Detect which cell encompasses the target text, then output its [x, y] center coordinate. 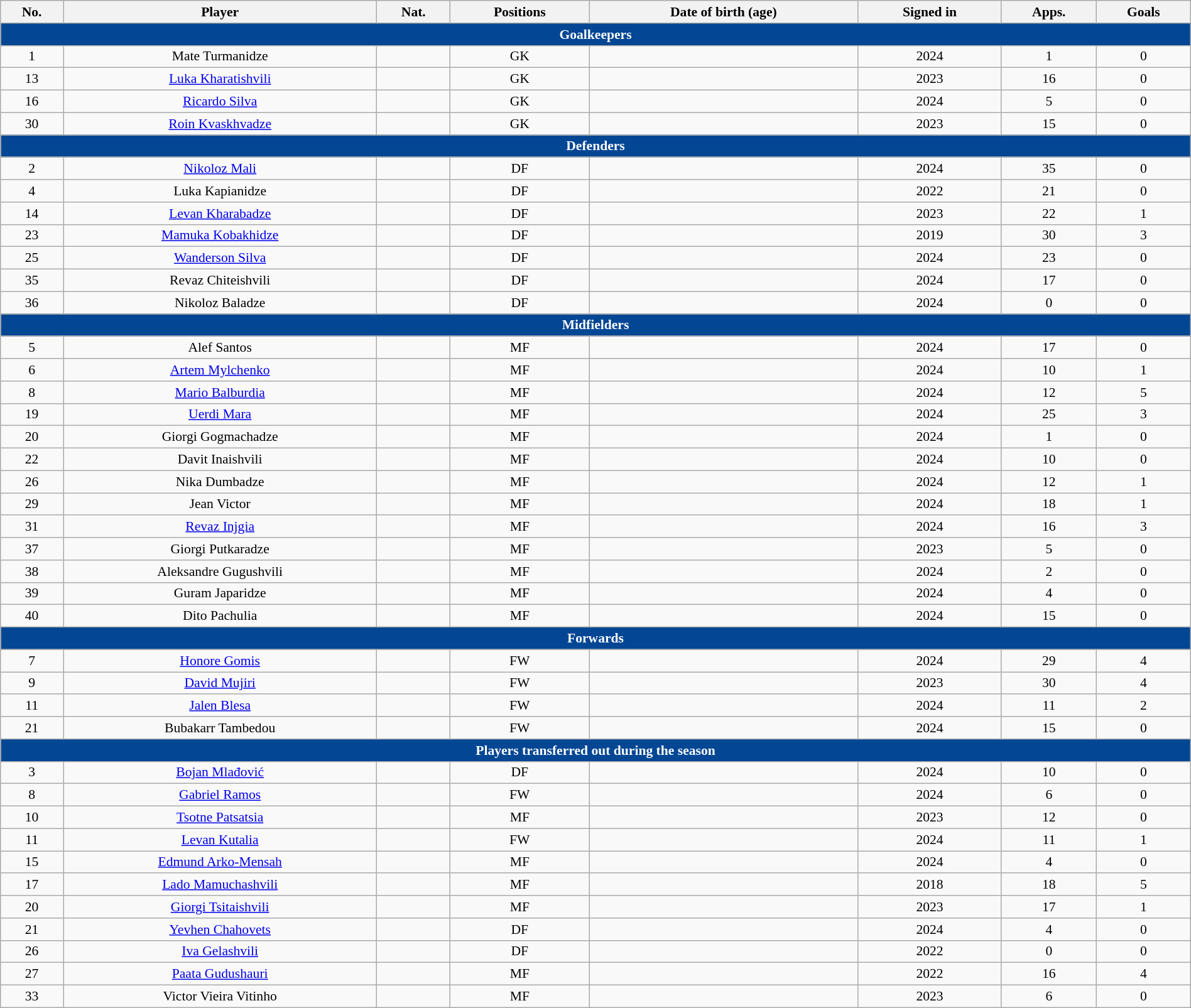
19 [32, 415]
38 [32, 572]
Mamuka Kobakhidze [220, 236]
Bojan Mlađović [220, 772]
Midfielders [595, 325]
13 [32, 79]
Roin Kvaskhvadze [220, 124]
Dito Pachulia [220, 616]
40 [32, 616]
Edmund Arko-Mensah [220, 862]
Bubakarr Tambedou [220, 728]
Luka Kapianidze [220, 191]
Levan Kutalia [220, 840]
Giorgi Putkaradze [220, 549]
Jean Victor [220, 504]
2019 [930, 236]
Aleksandre Gugushvili [220, 572]
Nat. [413, 12]
Positions [520, 12]
14 [32, 214]
Tsotne Patsatsia [220, 818]
Giorgi Tsitaishvili [220, 907]
Victor Vieira Vitinho [220, 997]
Revaz Injgia [220, 527]
Uerdi Mara [220, 415]
Goals [1143, 12]
Alef Santos [220, 348]
Player [220, 12]
7 [32, 661]
Iva Gelashvili [220, 951]
Davit Inaishvili [220, 460]
2018 [930, 885]
Paata Gudushauri [220, 974]
36 [32, 303]
Levan Kharabadze [220, 214]
Jalen Blesa [220, 706]
Goalkeepers [595, 35]
Ricardo Silva [220, 102]
Apps. [1049, 12]
Date of birth (age) [724, 12]
Players transferred out during the season [595, 751]
37 [32, 549]
Guram Japaridze [220, 593]
Nikoloz Mali [220, 169]
Giorgi Gogmachadze [220, 437]
Yevhen Chahovets [220, 929]
31 [32, 527]
Revaz Chiteishvili [220, 281]
Forwards [595, 639]
Honore Gomis [220, 661]
Mario Balburdia [220, 393]
David Mujiri [220, 683]
Luka Kharatishvili [220, 79]
9 [32, 683]
Signed in [930, 12]
27 [32, 974]
Defenders [595, 146]
Artem Mylchenko [220, 370]
Lado Mamuchashvili [220, 885]
Nika Dumbadze [220, 482]
Gabriel Ramos [220, 795]
Mate Turmanidze [220, 57]
39 [32, 593]
33 [32, 997]
Nikoloz Baladze [220, 303]
Wanderson Silva [220, 258]
No. [32, 12]
